Find where the given text appears and provide that cell's center as [x, y] coordinate. 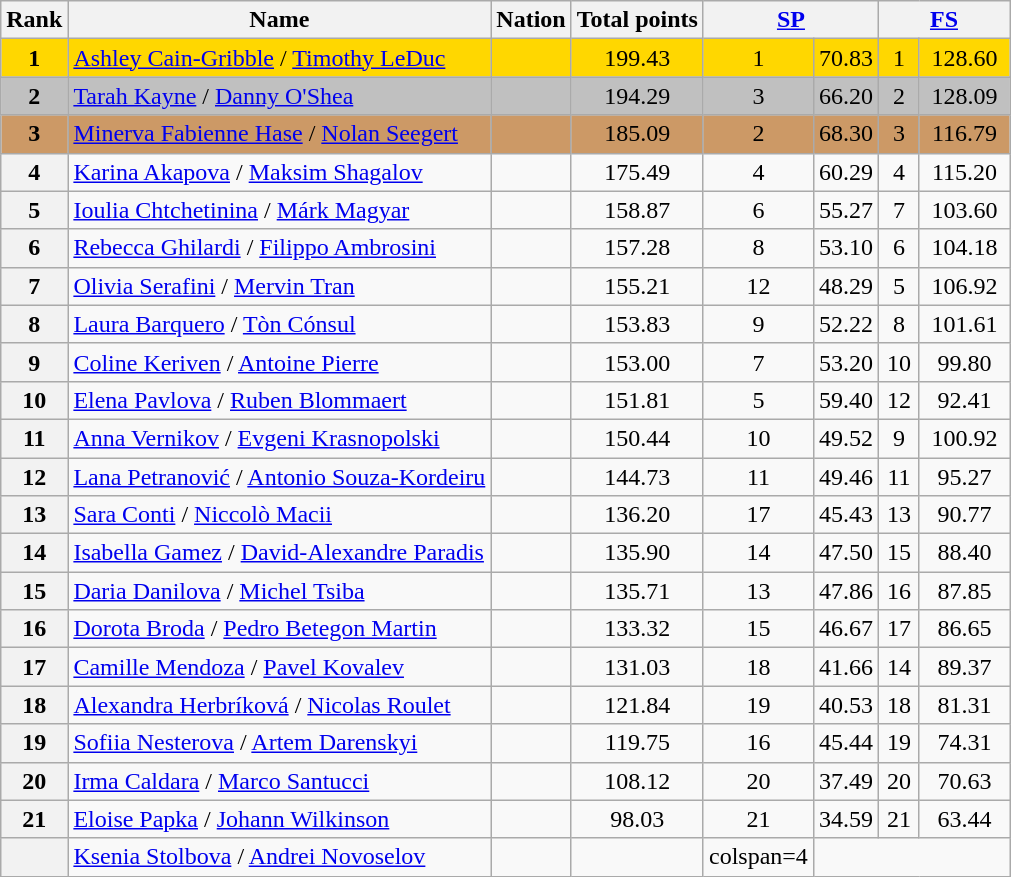
Ksenia Stolbova / Andrei Novoselov [280, 857]
108.12 [637, 781]
95.27 [964, 477]
55.27 [846, 210]
52.22 [846, 324]
128.09 [964, 96]
63.44 [964, 819]
136.20 [637, 515]
131.03 [637, 667]
Alexandra Herbríková / Nicolas Roulet [280, 705]
133.32 [637, 629]
49.46 [846, 477]
Irma Caldara / Marco Santucci [280, 781]
Sofiia Nesterova / Artem Darenskyi [280, 743]
115.20 [964, 172]
Lana Petranović / Antonio Souza-Kordeiru [280, 477]
Minerva Fabienne Hase / Nolan Seegert [280, 134]
59.40 [846, 400]
106.92 [964, 286]
Tarah Kayne / Danny O'Shea [280, 96]
37.49 [846, 781]
116.79 [964, 134]
158.87 [637, 210]
88.40 [964, 553]
47.86 [846, 591]
100.92 [964, 438]
101.61 [964, 324]
46.67 [846, 629]
Ashley Cain-Gribble / Timothy LeDuc [280, 58]
Daria Danilova / Michel Tsiba [280, 591]
49.52 [846, 438]
66.20 [846, 96]
103.60 [964, 210]
Coline Keriven / Antoine Pierre [280, 362]
153.83 [637, 324]
colspan=4 [758, 857]
135.90 [637, 553]
53.20 [846, 362]
Elena Pavlova / Ruben Blommaert [280, 400]
48.29 [846, 286]
135.71 [637, 591]
74.31 [964, 743]
199.43 [637, 58]
45.44 [846, 743]
119.75 [637, 743]
47.50 [846, 553]
Eloise Papka / Johann Wilkinson [280, 819]
104.18 [964, 248]
90.77 [964, 515]
70.63 [964, 781]
Karina Akapova / Maksim Shagalov [280, 172]
70.83 [846, 58]
SP [790, 20]
151.81 [637, 400]
Ioulia Chtchetinina / Márk Magyar [280, 210]
144.73 [637, 477]
Nation [531, 20]
41.66 [846, 667]
Camille Mendoza / Pavel Kovalev [280, 667]
157.28 [637, 248]
175.49 [637, 172]
Rank [34, 20]
Name [280, 20]
86.65 [964, 629]
68.30 [846, 134]
FS [944, 20]
Olivia Serafini / Mervin Tran [280, 286]
Isabella Gamez / David-Alexandre Paradis [280, 553]
92.41 [964, 400]
Anna Vernikov / Evgeni Krasnopolski [280, 438]
155.21 [637, 286]
34.59 [846, 819]
98.03 [637, 819]
121.84 [637, 705]
185.09 [637, 134]
81.31 [964, 705]
Rebecca Ghilardi / Filippo Ambrosini [280, 248]
Dorota Broda / Pedro Betegon Martin [280, 629]
45.43 [846, 515]
128.60 [964, 58]
60.29 [846, 172]
Total points [637, 20]
53.10 [846, 248]
89.37 [964, 667]
40.53 [846, 705]
153.00 [637, 362]
Sara Conti / Niccolò Macii [280, 515]
194.29 [637, 96]
150.44 [637, 438]
Laura Barquero / Tòn Cónsul [280, 324]
87.85 [964, 591]
99.80 [964, 362]
